Search for the cell housing the specified text and yield its [x, y] center coordinate. 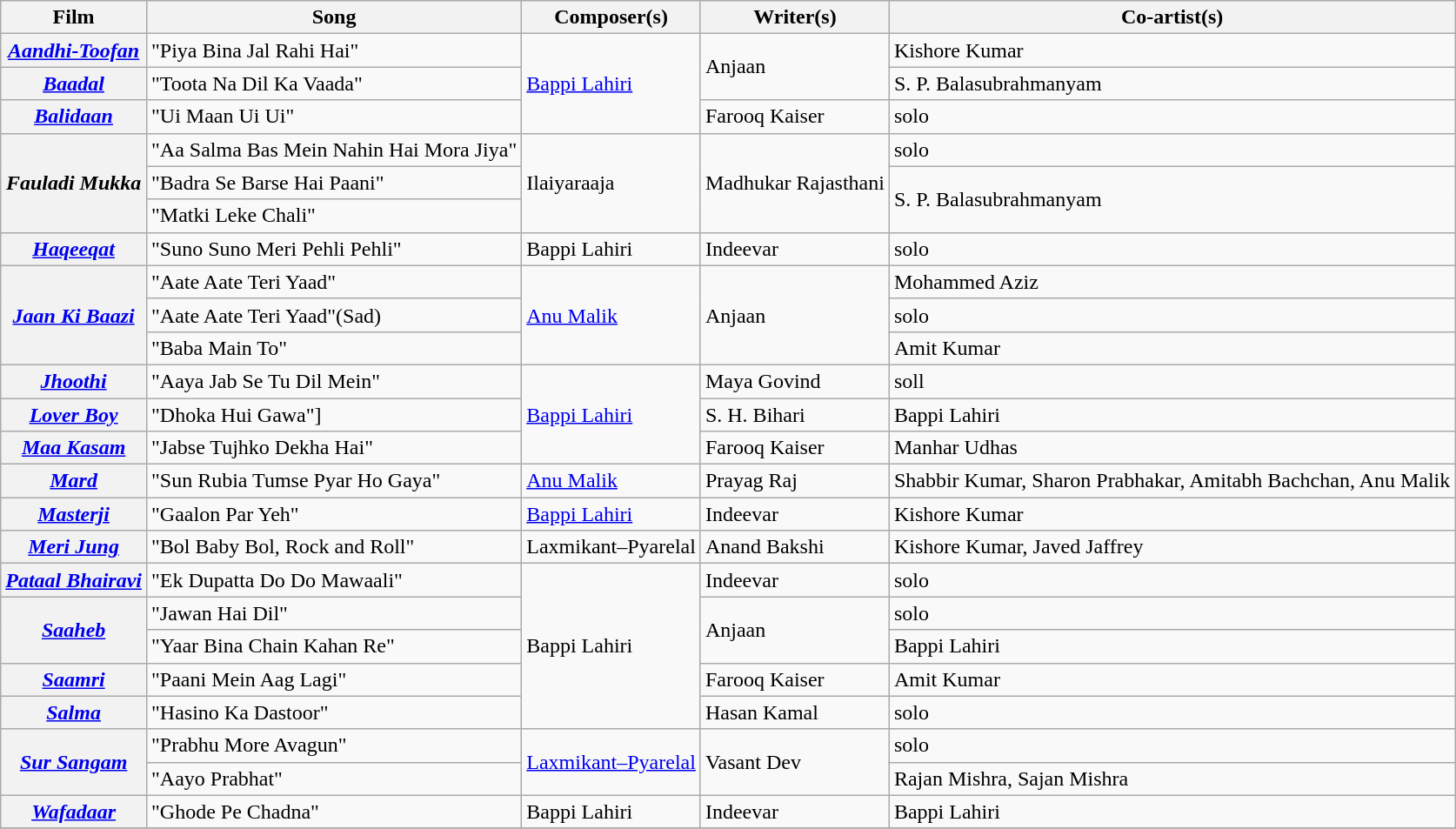
Aandhi-Toofan [74, 50]
Haqeeqat [74, 249]
"Suno Suno Meri Pehli Pehli" [334, 249]
Song [334, 17]
"Matki Leke Chali" [334, 216]
"Sun Rubia Tumse Pyar Ho Gaya" [334, 481]
Co-artist(s) [1172, 17]
Anand Bakshi [795, 547]
Fauladi Mukka [74, 183]
Composer(s) [611, 17]
"Hasino Ka Dastoor" [334, 712]
soll [1172, 381]
"Dhoka Hui Gawa"] [334, 415]
"Aayo Prabhat" [334, 779]
"Ghode Pe Chadna" [334, 812]
"Baba Main To" [334, 348]
"Aaya Jab Se Tu Dil Mein" [334, 381]
"Gaalon Par Yeh" [334, 514]
"Aate Aate Teri Yaad" [334, 282]
Mard [74, 481]
Shabbir Kumar, Sharon Prabhakar, Amitabh Bachchan, Anu Malik [1172, 481]
"Aa Salma Bas Mein Nahin Hai Mora Jiya" [334, 150]
Baadal [74, 84]
"Paani Mein Aag Lagi" [334, 679]
Jaan Ki Baazi [74, 315]
Salma [74, 712]
Manhar Udhas [1172, 448]
"Toota Na Dil Ka Vaada" [334, 84]
"Aate Aate Teri Yaad"(Sad) [334, 315]
Meri Jung [74, 547]
Hasan Kamal [795, 712]
Prayag Raj [795, 481]
"Yaar Bina Chain Kahan Re" [334, 646]
Vasant Dev [795, 762]
Writer(s) [795, 17]
Pataal Bhairavi [74, 580]
Saamri [74, 679]
Wafadaar [74, 812]
Lover Boy [74, 415]
"Badra Se Barse Hai Paani" [334, 183]
Maya Govind [795, 381]
"Jabse Tujhko Dekha Hai" [334, 448]
Balidaan [74, 117]
Sur Sangam [74, 762]
Masterji [74, 514]
Kishore Kumar, Javed Jaffrey [1172, 547]
"Ek Dupatta Do Do Mawaali" [334, 580]
"Prabhu More Avagun" [334, 745]
Film [74, 17]
Madhukar Rajasthani [795, 183]
"Bol Baby Bol, Rock and Roll" [334, 547]
"Jawan Hai Dil" [334, 613]
Ilaiyaraaja [611, 183]
"Piya Bina Jal Rahi Hai" [334, 50]
Rajan Mishra, Sajan Mishra [1172, 779]
"Ui Maan Ui Ui" [334, 117]
Saaheb [74, 630]
S. H. Bihari [795, 415]
Jhoothi [74, 381]
Maa Kasam [74, 448]
Mohammed Aziz [1172, 282]
